From the cell containing the given text, extract its center point as (X, Y) coordinate. 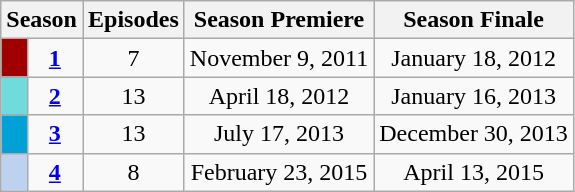
December 30, 2013 (474, 134)
February 23, 2015 (278, 172)
April 18, 2012 (278, 96)
1 (54, 58)
April 13, 2015 (474, 172)
3 (54, 134)
Season Finale (474, 20)
July 17, 2013 (278, 134)
January 18, 2012 (474, 58)
7 (133, 58)
2 (54, 96)
November 9, 2011 (278, 58)
January 16, 2013 (474, 96)
Season (42, 20)
Season Premiere (278, 20)
8 (133, 172)
4 (54, 172)
Episodes (133, 20)
